Output the (x, y) coordinate of the center of the cell containing the given text.  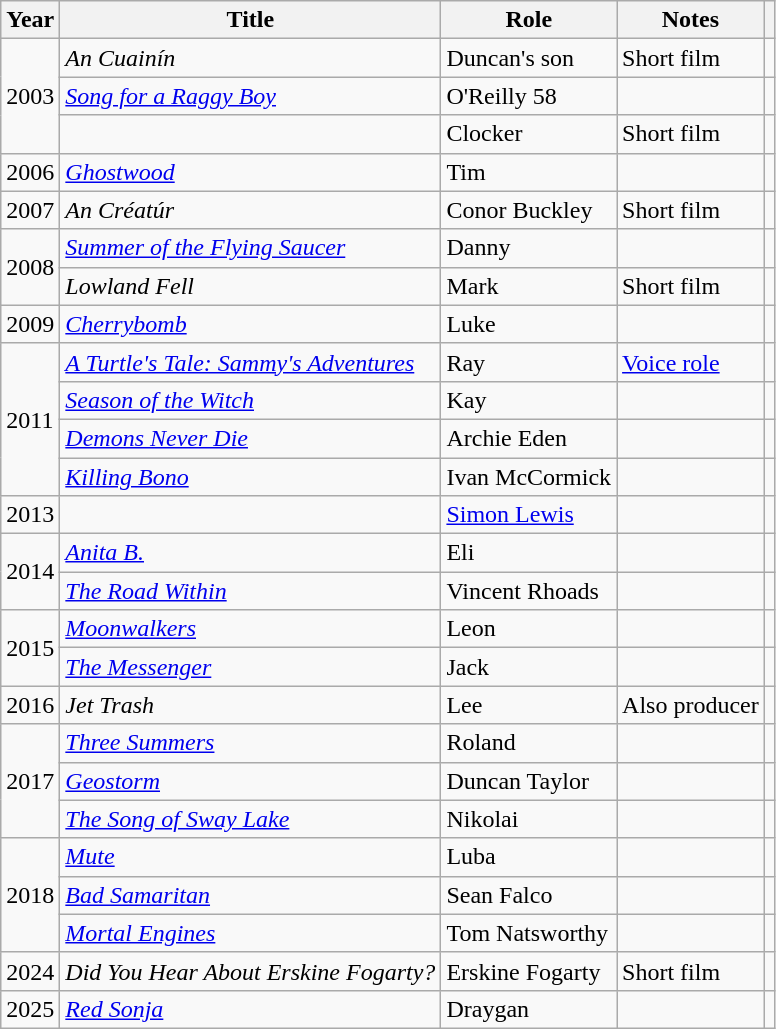
Anita B. (250, 553)
Duncan Taylor (529, 781)
Summer of the Flying Saucer (250, 248)
Jack (529, 667)
Tom Natsworthy (529, 933)
O'Reilly 58 (529, 96)
Lowland Fell (250, 286)
Voice role (691, 362)
Jet Trash (250, 705)
Mark (529, 286)
Erskine Fogarty (529, 971)
Eli (529, 553)
2003 (30, 96)
Sean Falco (529, 895)
Conor Buckley (529, 210)
Leon (529, 629)
2007 (30, 210)
An Cuainín (250, 58)
2025 (30, 1009)
Three Summers (250, 743)
Luke (529, 324)
Vincent Rhoads (529, 591)
Bad Samaritan (250, 895)
2015 (30, 648)
2013 (30, 515)
The Messenger (250, 667)
Danny (529, 248)
2009 (30, 324)
2017 (30, 781)
Did You Hear About Erskine Fogarty? (250, 971)
Luba (529, 857)
2006 (30, 172)
Killing Bono (250, 477)
Year (30, 20)
Nikolai (529, 819)
A Turtle's Tale: Sammy's Adventures (250, 362)
Kay (529, 400)
2008 (30, 267)
Notes (691, 20)
Clocker (529, 134)
Red Sonja (250, 1009)
2011 (30, 419)
The Song of Sway Lake (250, 819)
Also producer (691, 705)
Archie Eden (529, 438)
Draygan (529, 1009)
Geostorm (250, 781)
2024 (30, 971)
Moonwalkers (250, 629)
Tim (529, 172)
Role (529, 20)
Season of the Witch (250, 400)
Ghostwood (250, 172)
2018 (30, 895)
Duncan's son (529, 58)
Demons Never Die (250, 438)
The Road Within (250, 591)
Roland (529, 743)
Mortal Engines (250, 933)
Ivan McCormick (529, 477)
Ray (529, 362)
Cherrybomb (250, 324)
2016 (30, 705)
Lee (529, 705)
An Créatúr (250, 210)
Title (250, 20)
Mute (250, 857)
2014 (30, 572)
Simon Lewis (529, 515)
Song for a Raggy Boy (250, 96)
